Pinpoint the cell where the given text exists, returning its (X, Y) midpoint coordinate. 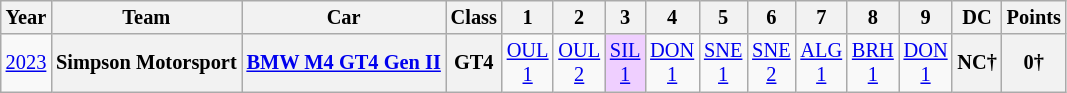
SNE2 (771, 63)
7 (821, 17)
OUL1 (528, 63)
Year (26, 17)
Car (344, 17)
DC (976, 17)
SNE1 (723, 63)
0† (1034, 63)
2023 (26, 63)
1 (528, 17)
Simpson Motorsport (146, 63)
5 (723, 17)
2 (579, 17)
OUL2 (579, 63)
Team (146, 17)
8 (873, 17)
SIL1 (625, 63)
GT4 (474, 63)
NC† (976, 63)
BMW M4 GT4 Gen II (344, 63)
ALG1 (821, 63)
Class (474, 17)
BRH1 (873, 63)
4 (672, 17)
Points (1034, 17)
9 (926, 17)
3 (625, 17)
6 (771, 17)
